Search for the cell housing the specified text and yield its (X, Y) center coordinate. 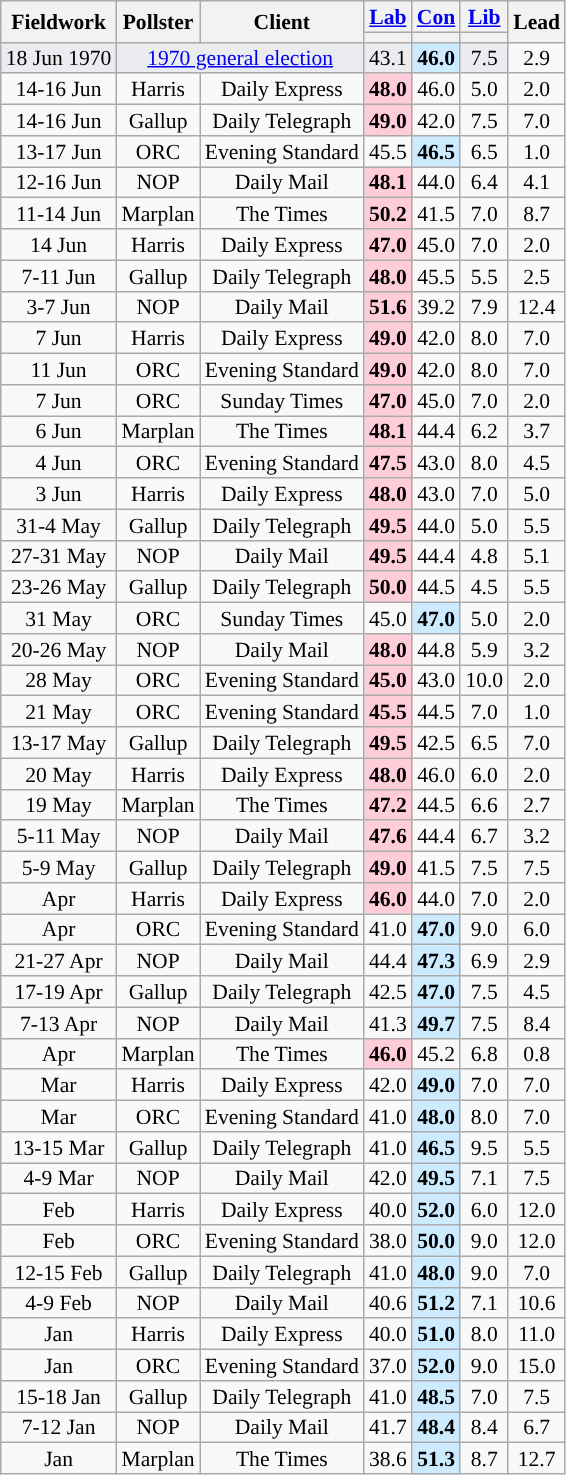
7-11 Jun (59, 276)
12-16 Jun (59, 182)
7-12 Jan (59, 1428)
38.6 (388, 1458)
18 Jun 1970 (59, 58)
12.7 (536, 1458)
47.2 (388, 804)
6 Jun (59, 432)
Lib (484, 16)
17-19 Apr (59, 992)
13-15 Mar (59, 1148)
51.2 (436, 1302)
38.0 (388, 1240)
14 Jun (59, 244)
49.7 (436, 1022)
5-11 May (59, 836)
13-17 Jun (59, 152)
4-9 Feb (59, 1302)
51.3 (436, 1458)
19 May (59, 804)
Pollster (158, 22)
6.8 (484, 1054)
5-9 May (59, 868)
0.8 (536, 1054)
6.2 (484, 432)
1970 general election (240, 58)
47.3 (436, 960)
37.0 (388, 1366)
2.5 (536, 276)
4.8 (484, 556)
40.6 (388, 1302)
10.6 (536, 1302)
23-26 May (59, 588)
20 May (59, 774)
11.0 (536, 1334)
4-9 Mar (59, 1178)
5.9 (484, 650)
44.8 (436, 650)
27-31 May (59, 556)
Con (436, 16)
31 May (59, 618)
41.3 (388, 1022)
48.5 (436, 1396)
43.1 (388, 58)
50.2 (388, 214)
Client (282, 22)
6.9 (484, 960)
12-15 Feb (59, 1272)
48.4 (436, 1428)
15-18 Jan (59, 1396)
13-17 May (59, 742)
51.0 (436, 1334)
31-4 May (59, 524)
21-27 Apr (59, 960)
3-7 Jun (59, 306)
51.6 (388, 306)
7.9 (484, 306)
6.6 (484, 804)
Lab (388, 16)
41.7 (388, 1428)
39.2 (436, 306)
21 May (59, 712)
2.7 (536, 804)
Fieldwork (59, 22)
7-13 Apr (59, 1022)
3 Jun (59, 494)
20-26 May (59, 650)
9.5 (484, 1148)
15.0 (536, 1366)
28 May (59, 680)
3.7 (536, 432)
Lead (536, 22)
10.0 (484, 680)
12.4 (536, 306)
4.1 (536, 182)
11 Jun (59, 370)
45.2 (436, 1054)
47.5 (388, 462)
6.4 (484, 182)
11-14 Jun (59, 214)
4 Jun (59, 462)
5.1 (536, 556)
47.6 (388, 836)
